Detect which cell encompasses the target text, then output its [x, y] center coordinate. 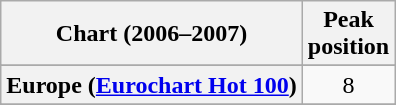
Europe (Eurochart Hot 100) [152, 85]
Peakposition [348, 34]
Chart (2006–2007) [152, 34]
8 [348, 85]
